Search for the cell housing the specified text and yield its [x, y] center coordinate. 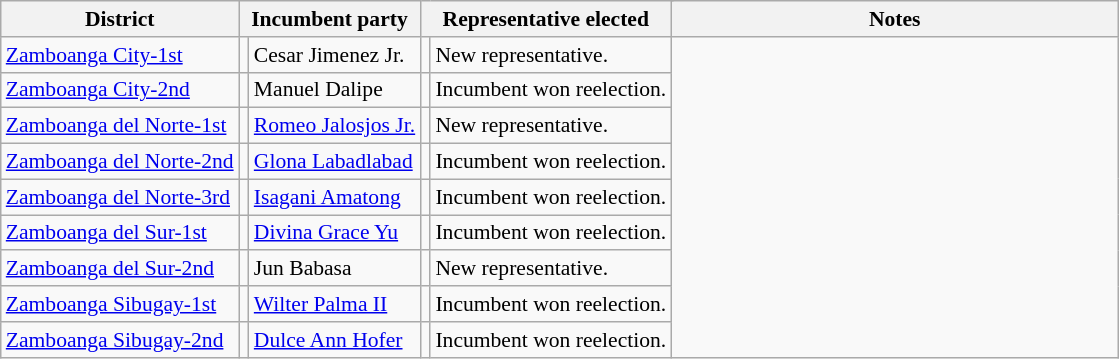
Isagani Amatong [334, 197]
Dulce Ann Hofer [334, 340]
Notes [894, 19]
Zamboanga del Sur-1st [120, 233]
Cesar Jimenez Jr. [334, 55]
Romeo Jalosjos Jr. [334, 126]
Divina Grace Yu [334, 233]
Zamboanga Sibugay-2nd [120, 340]
Zamboanga City-1st [120, 55]
Zamboanga del Norte-1st [120, 126]
Glona Labadlabad [334, 162]
Zamboanga del Norte-2nd [120, 162]
Jun Babasa [334, 269]
Zamboanga del Norte-3rd [120, 197]
Wilter Palma II [334, 304]
Zamboanga City-2nd [120, 90]
Zamboanga del Sur-2nd [120, 269]
Zamboanga Sibugay-1st [120, 304]
Manuel Dalipe [334, 90]
Representative elected [546, 19]
District [120, 19]
Incumbent party [330, 19]
